Output the (x, y) coordinate of the center of the cell containing the given text.  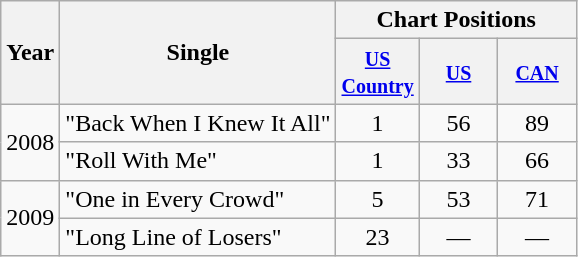
Chart Positions (456, 20)
89 (538, 123)
33 (458, 161)
56 (458, 123)
Single (198, 52)
53 (458, 199)
71 (538, 199)
66 (538, 161)
"One in Every Crowd" (198, 199)
"Back When I Knew It All" (198, 123)
CAN (538, 72)
2008 (30, 142)
Year (30, 52)
US (458, 72)
US Country (378, 72)
"Long Line of Losers" (198, 237)
23 (378, 237)
5 (378, 199)
"Roll With Me" (198, 161)
2009 (30, 218)
